Find where the given text appears and provide that cell's center as [x, y] coordinate. 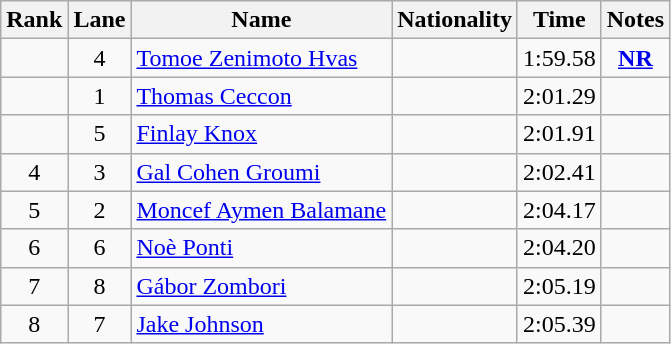
3 [100, 172]
2:05.39 [559, 324]
2 [100, 210]
Jake Johnson [262, 324]
2:04.17 [559, 210]
Gábor Zombori [262, 286]
Notes [635, 20]
Finlay Knox [262, 134]
Rank [34, 20]
1:59.58 [559, 58]
Nationality [455, 20]
Thomas Ceccon [262, 96]
2:01.29 [559, 96]
2:04.20 [559, 248]
Lane [100, 20]
Time [559, 20]
2:02.41 [559, 172]
Noè Ponti [262, 248]
2:05.19 [559, 286]
2:01.91 [559, 134]
1 [100, 96]
Name [262, 20]
Gal Cohen Groumi [262, 172]
Moncef Aymen Balamane [262, 210]
NR [635, 58]
Tomoe Zenimoto Hvas [262, 58]
